Pinpoint the cell where the given text exists, returning its [x, y] midpoint coordinate. 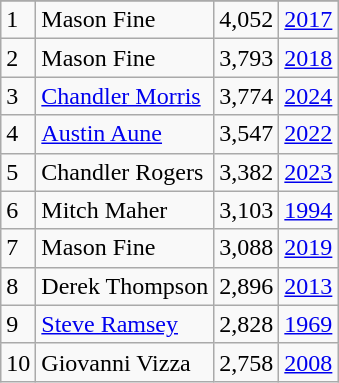
Derek Thompson [125, 286]
6 [18, 210]
9 [18, 324]
2013 [308, 286]
Steve Ramsey [125, 324]
2018 [308, 58]
Chandler Morris [125, 96]
3,382 [246, 172]
2,828 [246, 324]
Mitch Maher [125, 210]
8 [18, 286]
1 [18, 20]
Austin Aune [125, 134]
10 [18, 362]
3,103 [246, 210]
4 [18, 134]
2 [18, 58]
2019 [308, 248]
2022 [308, 134]
3 [18, 96]
Giovanni Vizza [125, 362]
2024 [308, 96]
Chandler Rogers [125, 172]
3,774 [246, 96]
3,793 [246, 58]
3,547 [246, 134]
2008 [308, 362]
1969 [308, 324]
2017 [308, 20]
4,052 [246, 20]
3,088 [246, 248]
7 [18, 248]
2,896 [246, 286]
5 [18, 172]
2,758 [246, 362]
1994 [308, 210]
2023 [308, 172]
